Determine the [X, Y] coordinate at the center of the cell enclosing the given text.  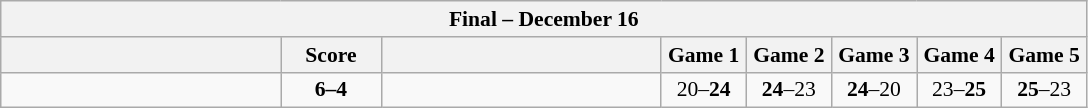
Final – December 16 [544, 19]
6–4 [331, 90]
25–23 [1044, 90]
Game 1 [704, 55]
20–24 [704, 90]
Game 2 [788, 55]
23–25 [958, 90]
24–23 [788, 90]
Score [331, 55]
Game 4 [958, 55]
Game 3 [874, 55]
24–20 [874, 90]
Game 5 [1044, 55]
